Output the [X, Y] coordinate of the center of the cell containing the given text.  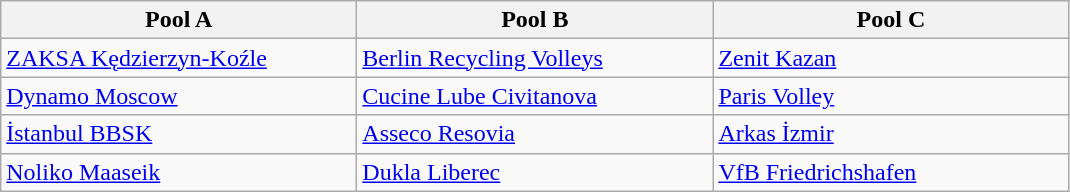
ZAKSA Kędzierzyn-Koźle [179, 58]
Pool C [891, 20]
İstanbul BBSK [179, 134]
Pool B [535, 20]
Noliko Maaseik [179, 172]
Pool A [179, 20]
Paris Volley [891, 96]
Dynamo Moscow [179, 96]
Zenit Kazan [891, 58]
Arkas İzmir [891, 134]
Dukla Liberec [535, 172]
Cucine Lube Civitanova [535, 96]
Asseco Resovia [535, 134]
VfB Friedrichshafen [891, 172]
Berlin Recycling Volleys [535, 58]
